Identify which cell holds the provided text, then report its (x, y) central coordinate. 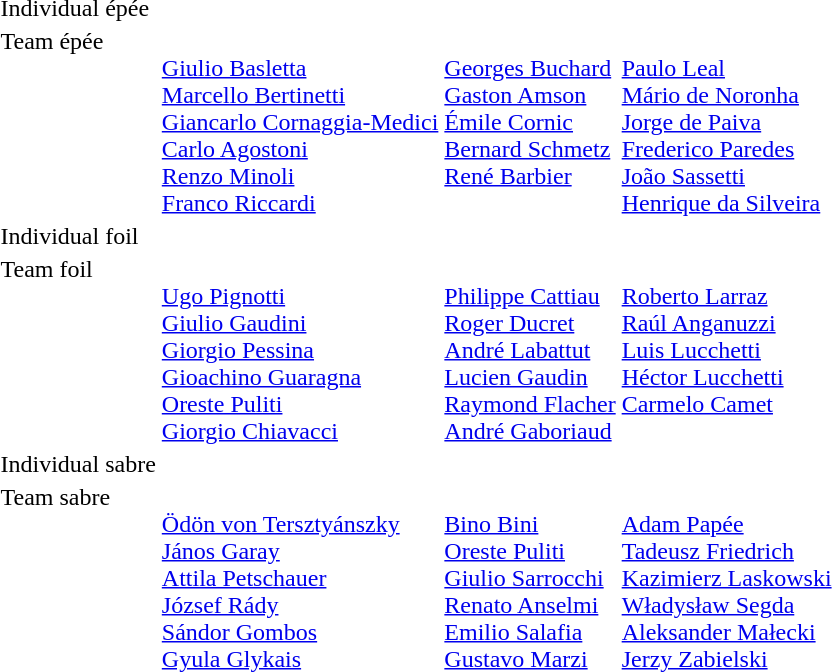
Georges BuchardGaston AmsonÉmile CornicBernard SchmetzRené Barbier (530, 122)
Philippe CattiauRoger DucretAndré LabattutLucien GaudinRaymond FlacherAndré Gaboriaud (530, 350)
Ugo PignottiGiulio GaudiniGiorgio PessinaGioachino GuaragnaOreste PulitiGiorgio Chiavacci (300, 350)
Giulio BaslettaMarcello BertinettiGiancarlo Cornaggia-MediciCarlo AgostoniRenzo MinoliFranco Riccardi (300, 122)
